Locate the cell with the specified text and output its (x, y) center coordinate. 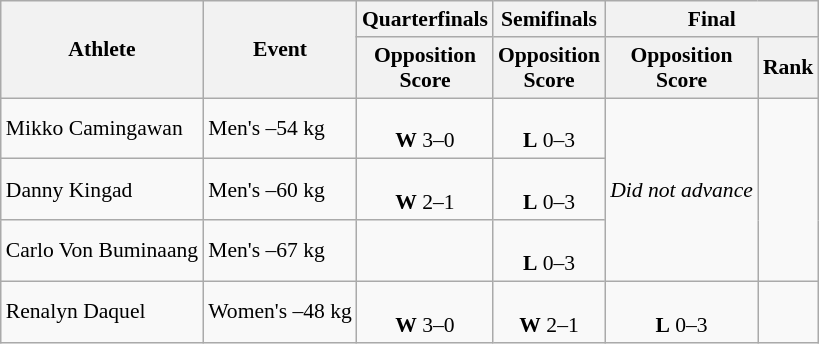
Final (712, 19)
Men's –54 kg (280, 128)
Event (280, 50)
Semifinals (549, 19)
Rank (788, 68)
Mikko Camingawan (102, 128)
Quarterfinals (425, 19)
Carlo Von Buminaang (102, 250)
Men's –67 kg (280, 250)
Women's –48 kg (280, 312)
Danny Kingad (102, 190)
Renalyn Daquel (102, 312)
Athlete (102, 50)
Men's –60 kg (280, 190)
Did not advance (682, 190)
